Capture the cell that displays the provided text and extract its (x, y) central coordinate. 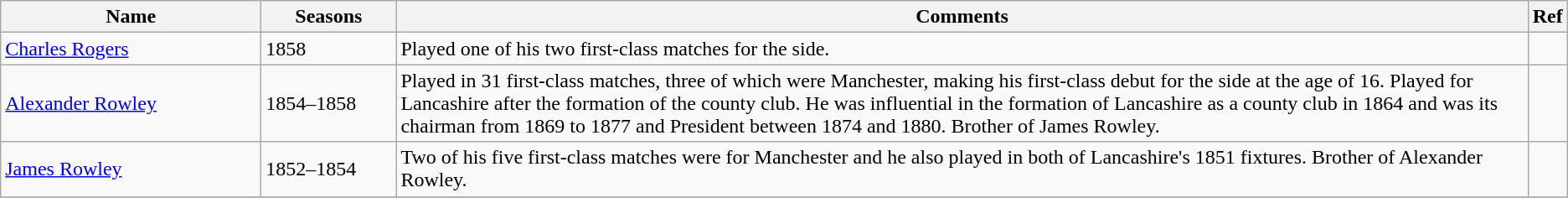
Two of his five first-class matches were for Manchester and he also played in both of Lancashire's 1851 fixtures. Brother of Alexander Rowley. (962, 169)
Charles Rogers (131, 49)
1858 (328, 49)
Alexander Rowley (131, 103)
Comments (962, 17)
James Rowley (131, 169)
Name (131, 17)
Played one of his two first-class matches for the side. (962, 49)
Ref (1548, 17)
1854–1858 (328, 103)
Seasons (328, 17)
1852–1854 (328, 169)
